Pinpoint the cell where the given text exists, returning its (X, Y) midpoint coordinate. 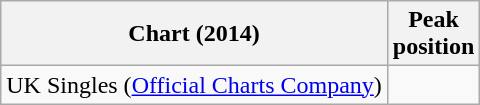
Chart (2014) (194, 34)
Peakposition (433, 34)
UK Singles (Official Charts Company) (194, 85)
